Output the (X, Y) coordinate of the center of the cell containing the given text.  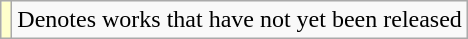
Denotes works that have not yet been released (240, 20)
